Scan for the cell matching the given text and deliver its [x, y] coordinate at center. 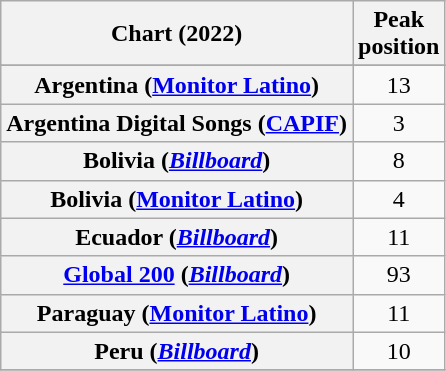
3 [398, 123]
93 [398, 275]
Peakposition [398, 34]
13 [398, 85]
4 [398, 199]
Chart (2022) [177, 34]
Argentina (Monitor Latino) [177, 85]
Ecuador (Billboard) [177, 237]
Bolivia (Monitor Latino) [177, 199]
10 [398, 351]
Paraguay (Monitor Latino) [177, 313]
8 [398, 161]
Global 200 (Billboard) [177, 275]
Argentina Digital Songs (CAPIF) [177, 123]
Bolivia (Billboard) [177, 161]
Peru (Billboard) [177, 351]
